For the text-containing cell, return its midpoint in (X, Y) coordinate format. 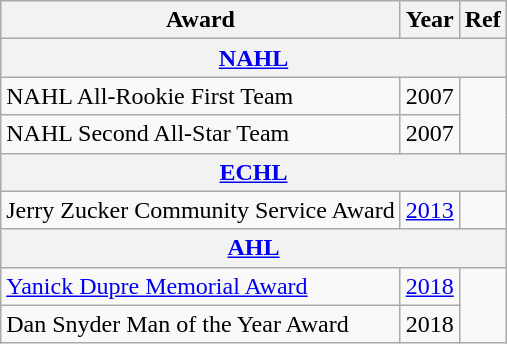
Ref (482, 20)
NAHL (254, 58)
NAHL Second All-Star Team (200, 134)
Year (430, 20)
Jerry Zucker Community Service Award (200, 210)
Award (200, 20)
NAHL All-Rookie First Team (200, 96)
AHL (254, 248)
2013 (430, 210)
Dan Snyder Man of the Year Award (200, 324)
ECHL (254, 172)
Yanick Dupre Memorial Award (200, 286)
